Search for the cell housing the specified text and yield its (X, Y) center coordinate. 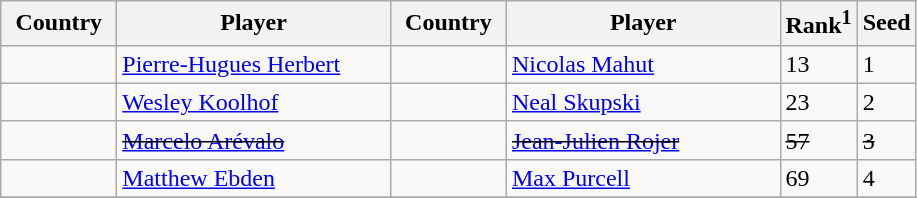
13 (818, 64)
Jean-Julien Rojer (643, 140)
Matthew Ebden (254, 178)
3 (886, 140)
69 (818, 178)
1 (886, 64)
Marcelo Arévalo (254, 140)
Pierre-Hugues Herbert (254, 64)
23 (818, 102)
4 (886, 178)
Neal Skupski (643, 102)
2 (886, 102)
Nicolas Mahut (643, 64)
Rank1 (818, 24)
Wesley Koolhof (254, 102)
57 (818, 140)
Seed (886, 24)
Max Purcell (643, 178)
